Identify which cell holds the provided text, then report its (X, Y) central coordinate. 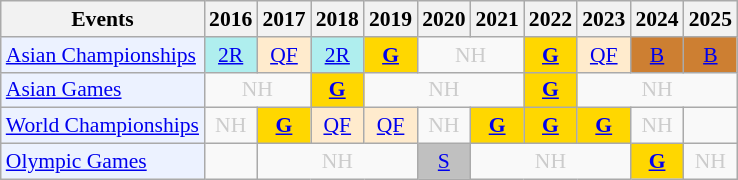
2016 (230, 19)
2019 (390, 19)
2021 (498, 19)
Asian Championships (102, 55)
Events (102, 19)
S (444, 162)
2024 (656, 19)
2018 (338, 19)
2017 (284, 19)
2025 (710, 19)
2020 (444, 19)
Olympic Games (102, 162)
2022 (550, 19)
Asian Games (102, 90)
2023 (604, 19)
World Championships (102, 126)
